Detect which cell encompasses the target text, then output its [x, y] center coordinate. 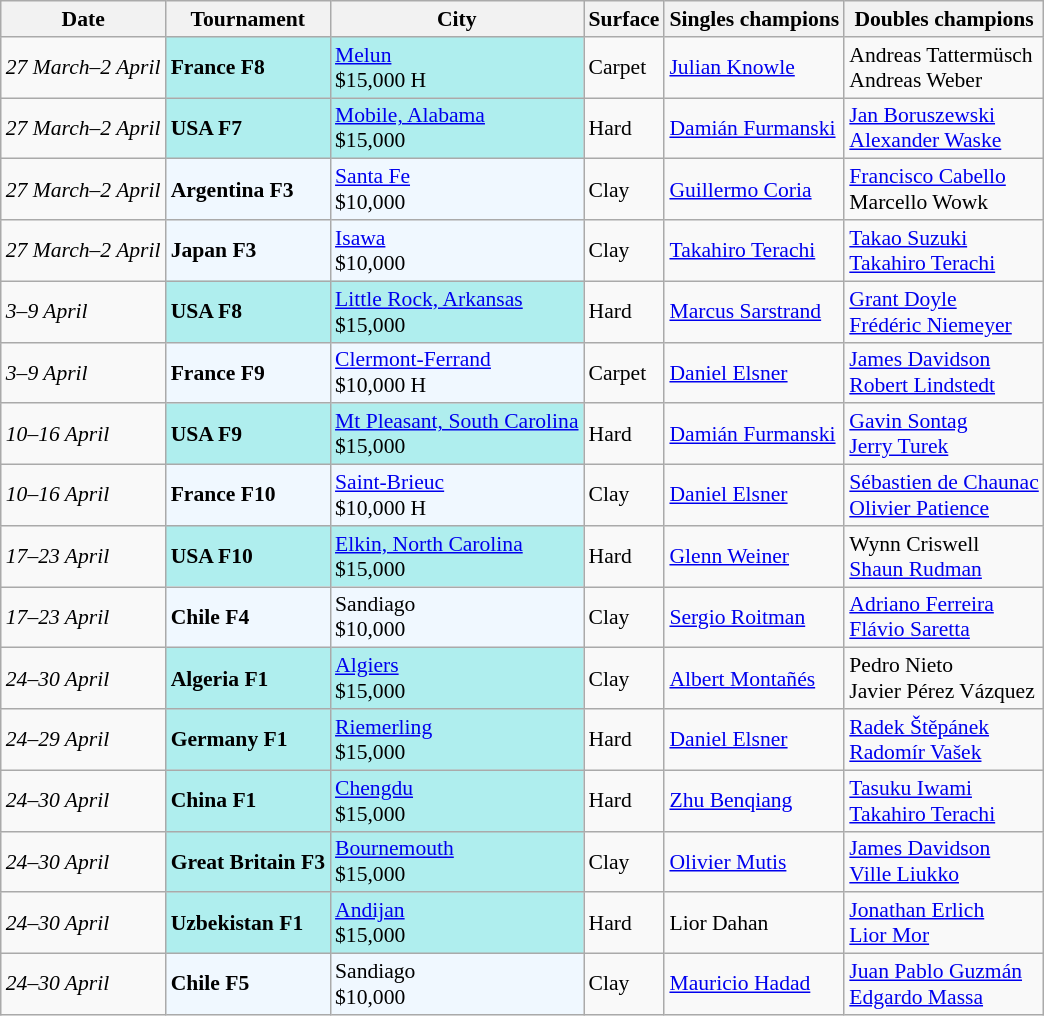
Takao Suzuki Takahiro Terachi [944, 250]
Germany F1 [248, 740]
Sébastien de Chaunac Olivier Patience [944, 496]
Glenn Weiner [754, 556]
Sergio Roitman [754, 618]
Saint-Brieuc $10,000 H [457, 496]
City [457, 19]
Mobile, Alabama $15,000 [457, 128]
Algiers $15,000 [457, 678]
Mt Pleasant, South Carolina $15,000 [457, 434]
Tasuku Iwami Takahiro Terachi [944, 800]
Date [84, 19]
24–29 April [84, 740]
Mauricio Hadad [754, 984]
Juan Pablo Guzmán Edgardo Massa [944, 984]
Uzbekistan F1 [248, 924]
France F9 [248, 372]
USA F9 [248, 434]
Jonathan Erlich Lior Mor [944, 924]
Guillermo Coria [754, 190]
Argentina F3 [248, 190]
Tournament [248, 19]
Doubles champions [944, 19]
Jan Boruszewski Alexander Waske [944, 128]
Chengdu $15,000 [457, 800]
Great Britain F3 [248, 862]
France F10 [248, 496]
Gavin Sontag Jerry Turek [944, 434]
Andijan $15,000 [457, 924]
Radek Štěpánek Radomír Vašek [944, 740]
Bournemouth $15,000 [457, 862]
Elkin, North Carolina $15,000 [457, 556]
Little Rock, Arkansas $15,000 [457, 312]
Chile F5 [248, 984]
Francisco Cabello Marcello Wowk [944, 190]
Isawa $10,000 [457, 250]
USA F7 [248, 128]
Julian Knowle [754, 68]
Adriano Ferreira Flávio Saretta [944, 618]
USA F8 [248, 312]
Marcus Sarstrand [754, 312]
Zhu Benqiang [754, 800]
Algeria F1 [248, 678]
Albert Montañés [754, 678]
Takahiro Terachi [754, 250]
James Davidson Robert Lindstedt [944, 372]
France F8 [248, 68]
Wynn Criswell Shaun Rudman [944, 556]
Riemerling $15,000 [457, 740]
Pedro Nieto Javier Pérez Vázquez [944, 678]
Clermont-Ferrand $10,000 H [457, 372]
Grant Doyle Frédéric Niemeyer [944, 312]
Singles champions [754, 19]
Melun $15,000 H [457, 68]
Santa Fe $10,000 [457, 190]
Lior Dahan [754, 924]
Surface [624, 19]
Chile F4 [248, 618]
James Davidson Ville Liukko [944, 862]
Andreas Tattermüsch Andreas Weber [944, 68]
USA F10 [248, 556]
Olivier Mutis [754, 862]
China F1 [248, 800]
Japan F3 [248, 250]
